Search for the cell housing the specified text and yield its (x, y) center coordinate. 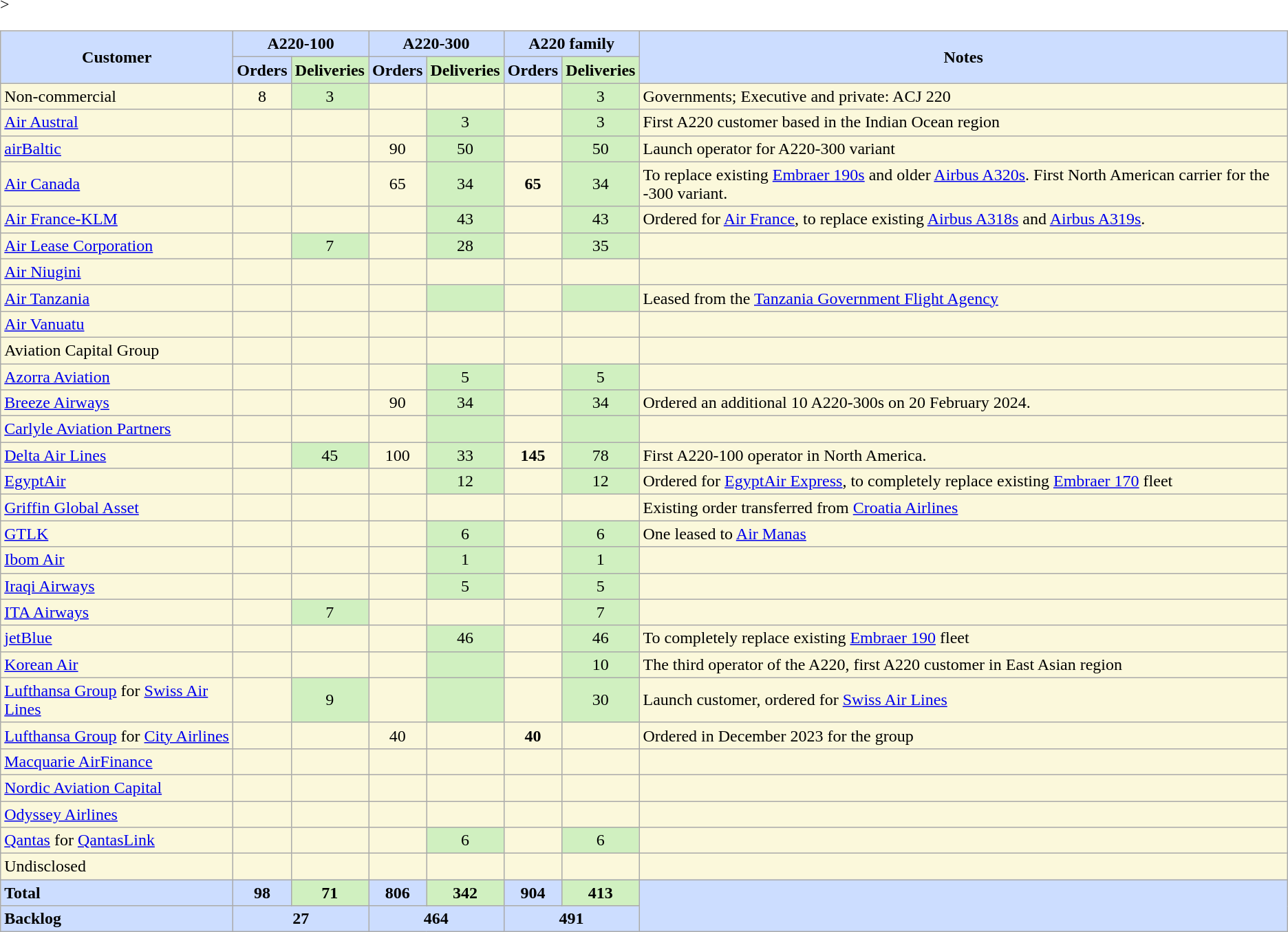
Leased from the Tanzania Government Flight Agency (963, 298)
30 (601, 700)
Launch customer, ordered for Swiss Air Lines (963, 700)
jetBlue (117, 638)
Azorra Aviation (117, 376)
Air Niugini (117, 272)
EgyptAir (117, 481)
Ordered for EgyptAir Express, to completely replace existing Embraer 170 fleet (963, 481)
First A220 customer based in the Indian Ocean region (963, 122)
806 (398, 893)
413 (601, 893)
33 (465, 455)
Ordered in December 2023 for the group (963, 735)
Ordered for Air France, to replace existing Airbus A318s and Airbus A319s. (963, 219)
GTLK (117, 534)
A220-300 (436, 44)
Iraqi Airways (117, 586)
Nordic Aviation Capital (117, 788)
A220-100 (301, 44)
airBaltic (117, 149)
Lufthansa Group for Swiss Air Lines (117, 700)
Air Tanzania (117, 298)
Air Canada (117, 184)
Griffin Global Asset (117, 508)
ITA Airways (117, 612)
Non-commercial (117, 96)
464 (436, 919)
To completely replace existing Embraer 190 fleet (963, 638)
Lufthansa Group for City Airlines (117, 735)
Carlyle Aviation Partners (117, 429)
Customer (117, 57)
78 (601, 455)
Backlog (117, 919)
Ibom Air (117, 560)
Existing order transferred from Croatia Airlines (963, 508)
Air Lease Corporation (117, 246)
Korean Air (117, 664)
28 (465, 246)
Air Austral (117, 122)
Breeze Airways (117, 403)
27 (301, 919)
Total (117, 893)
904 (533, 893)
491 (571, 919)
The third operator of the A220, first A220 customer in East Asian region (963, 664)
Notes (963, 57)
Ordered an additional 10 A220-300s on 20 February 2024. (963, 403)
342 (465, 893)
Macquarie AirFinance (117, 761)
Aviation Capital Group (117, 350)
To replace existing Embraer 190s and older Airbus A320s. First North American carrier for the -300 variant. (963, 184)
One leased to Air Manas (963, 534)
10 (601, 664)
98 (262, 893)
Governments; Executive and private: ACJ 220 (963, 96)
Qantas for QantasLink (117, 841)
Delta Air Lines (117, 455)
Launch operator for A220-300 variant (963, 149)
71 (330, 893)
Odyssey Airlines (117, 814)
Air France-KLM (117, 219)
Air Vanuatu (117, 324)
8 (262, 96)
100 (398, 455)
35 (601, 246)
A220 family (571, 44)
First A220-100 operator in North America. (963, 455)
Undisclosed (117, 867)
145 (533, 455)
9 (330, 700)
45 (330, 455)
